Identify which cell holds the provided text, then report its (X, Y) central coordinate. 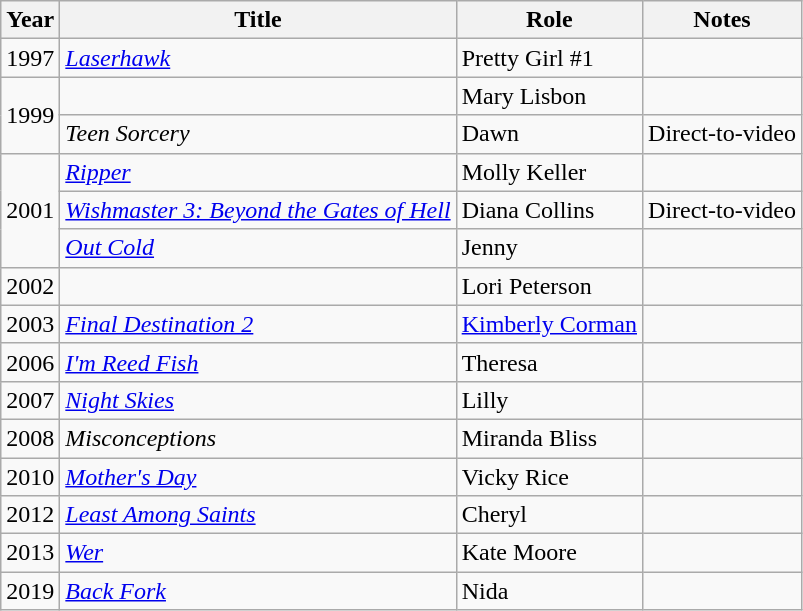
2019 (30, 591)
Teen Sorcery (258, 134)
Role (549, 20)
Theresa (549, 362)
I'm Reed Fish (258, 362)
2008 (30, 438)
Night Skies (258, 400)
Mary Lisbon (549, 96)
Jenny (549, 248)
2006 (30, 362)
Dawn (549, 134)
2013 (30, 553)
2002 (30, 286)
1997 (30, 58)
Molly Keller (549, 172)
Wer (258, 553)
Misconceptions (258, 438)
2001 (30, 210)
Mother's Day (258, 477)
Least Among Saints (258, 515)
Diana Collins (549, 210)
Kate Moore (549, 553)
Kimberly Corman (549, 324)
Out Cold (258, 248)
Ripper (258, 172)
Cheryl (549, 515)
Lilly (549, 400)
Vicky Rice (549, 477)
Title (258, 20)
Final Destination 2 (258, 324)
Miranda Bliss (549, 438)
Laserhawk (258, 58)
2007 (30, 400)
Nida (549, 591)
2010 (30, 477)
Wishmaster 3: Beyond the Gates of Hell (258, 210)
Pretty Girl #1 (549, 58)
2003 (30, 324)
Lori Peterson (549, 286)
2012 (30, 515)
Year (30, 20)
1999 (30, 115)
Notes (722, 20)
Back Fork (258, 591)
